Return the [x, y] coordinate for the center point of the cell that contains the specified text.  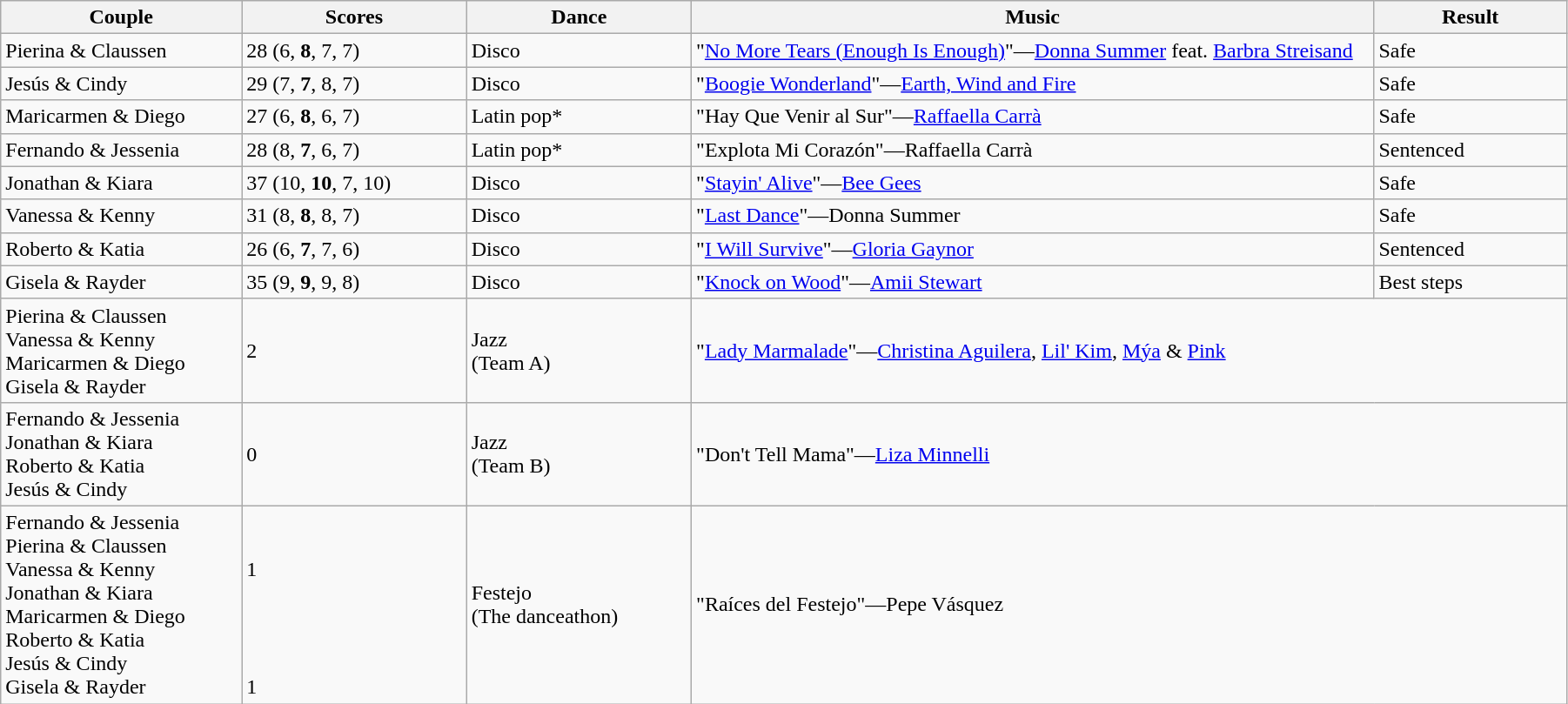
31 (8, 8, 8, 7) [354, 216]
Fernando & JesseniaPierina & ClaussenVanessa & KennyJonathan & KiaraMaricarmen & DiegoRoberto & KatiaJesús & CindyGisela & Rayder [122, 604]
Couple [122, 17]
"Hay Que Venir al Sur"—Raffaella Carrà [1033, 117]
Dance [579, 17]
2 [354, 350]
Best steps [1471, 282]
"No More Tears (Enough Is Enough)"—Donna Summer feat. Barbra Streisand [1033, 50]
Fernando & Jessenia [122, 150]
35 (9, 9, 9, 8) [354, 282]
Result [1471, 17]
28 (6, 8, 7, 7) [354, 50]
27 (6, 8, 6, 7) [354, 117]
Pierina & Claussen [122, 50]
Scores [354, 17]
Roberto & Katia [122, 249]
Jesús & Cindy [122, 84]
Maricarmen & Diego [122, 117]
Gisela & Rayder [122, 282]
"Boogie Wonderland"—Earth, Wind and Fire [1033, 84]
37 (10, 10, 7, 10) [354, 183]
28 (8, 7, 6, 7) [354, 150]
Jonathan & Kiara [122, 183]
Vanessa & Kenny [122, 216]
"Lady Marmalade"—Christina Aguilera, Lil' Kim, Mýa & Pink [1129, 350]
Fernando & JesseniaJonathan & KiaraRoberto & KatiaJesús & Cindy [122, 454]
26 (6, 7, 7, 6) [354, 249]
Festejo(The danceathon) [579, 604]
"Explota Mi Corazón"—Raffaella Carrà [1033, 150]
"Don't Tell Mama"—Liza Minnelli [1129, 454]
"Raíces del Festejo"—Pepe Vásquez [1129, 604]
0 [354, 454]
"Knock on Wood"—Amii Stewart [1033, 282]
11 [354, 604]
Jazz(Team A) [579, 350]
"Last Dance"—Donna Summer [1033, 216]
29 (7, 7, 8, 7) [354, 84]
"I Will Survive"—Gloria Gaynor [1033, 249]
Jazz(Team B) [579, 454]
"Stayin' Alive"—Bee Gees [1033, 183]
Music [1033, 17]
Pierina & ClaussenVanessa & KennyMaricarmen & DiegoGisela & Rayder [122, 350]
